Scan for the cell matching the given text and deliver its (x, y) coordinate at center. 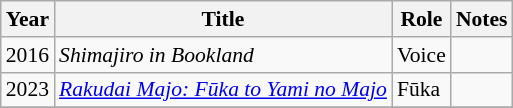
Notes (482, 19)
Rakudai Majo: Fūka to Yami no Majo (223, 90)
Voice (422, 55)
2016 (28, 55)
Year (28, 19)
Role (422, 19)
2023 (28, 90)
Shimajiro in Bookland (223, 55)
Title (223, 19)
Fūka (422, 90)
